Extract the (X, Y) coordinate from the center of the cell holding the provided text.  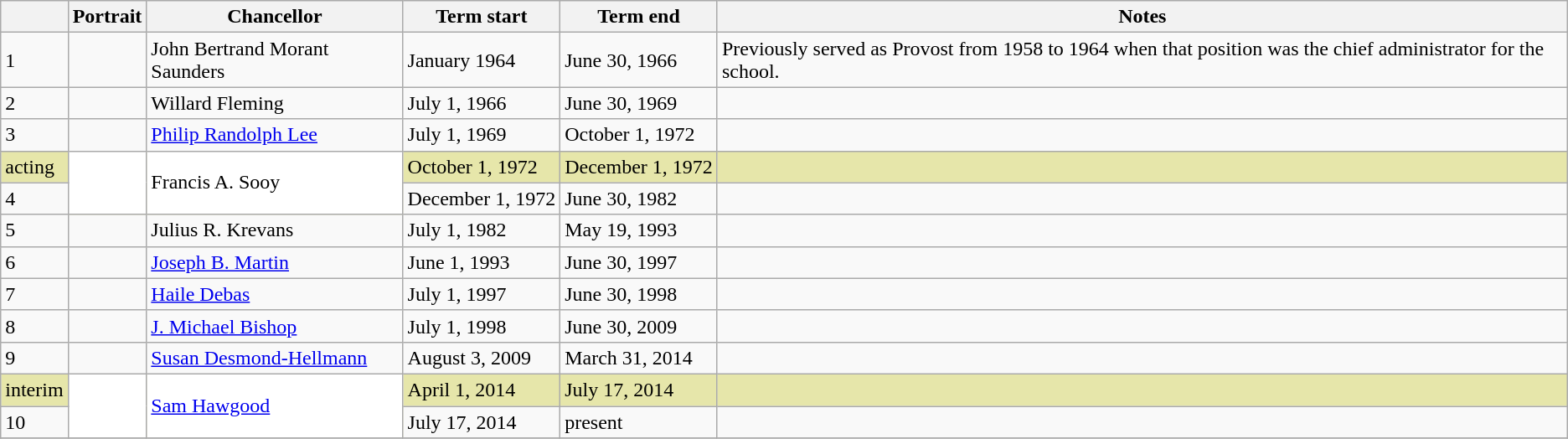
acting (34, 167)
3 (34, 135)
8 (34, 326)
May 19, 1993 (639, 230)
Haile Debas (275, 294)
2 (34, 103)
Willard Fleming (275, 103)
July 1, 1997 (482, 294)
Philip Randolph Lee (275, 135)
July 1, 1969 (482, 135)
Sam Hawgood (275, 405)
interim (34, 390)
July 1, 1966 (482, 103)
Previously served as Provost from 1958 to 1964 when that position was the chief administrator for the school. (1142, 60)
5 (34, 230)
August 3, 2009 (482, 358)
June 30, 2009 (639, 326)
4 (34, 199)
Notes (1142, 17)
1 (34, 60)
July 1, 1998 (482, 326)
Francis A. Sooy (275, 183)
June 30, 1982 (639, 199)
7 (34, 294)
June 30, 1966 (639, 60)
10 (34, 421)
June 30, 1997 (639, 262)
Susan Desmond-Hellmann (275, 358)
John Bertrand Morant Saunders (275, 60)
Chancellor (275, 17)
June 30, 1998 (639, 294)
March 31, 2014 (639, 358)
Portrait (107, 17)
June 30, 1969 (639, 103)
9 (34, 358)
Term start (482, 17)
Term end (639, 17)
6 (34, 262)
April 1, 2014 (482, 390)
Joseph B. Martin (275, 262)
Julius R. Krevans (275, 230)
present (639, 421)
January 1964 (482, 60)
J. Michael Bishop (275, 326)
July 1, 1982 (482, 230)
June 1, 1993 (482, 262)
